For the text-containing cell, return its midpoint in (X, Y) coordinate format. 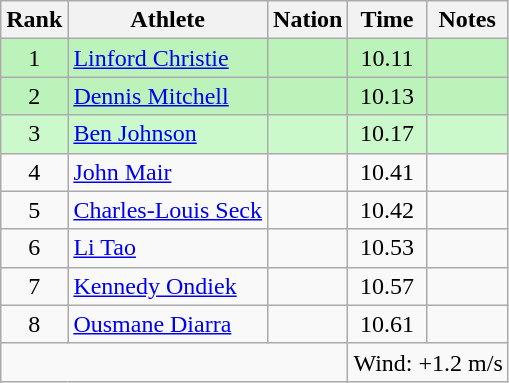
Charles-Louis Seck (168, 210)
2 (34, 96)
10.57 (387, 286)
1 (34, 58)
8 (34, 324)
10.42 (387, 210)
4 (34, 172)
3 (34, 134)
Li Tao (168, 248)
Wind: +1.2 m/s (428, 362)
Linford Christie (168, 58)
Rank (34, 20)
John Mair (168, 172)
10.53 (387, 248)
Time (387, 20)
Dennis Mitchell (168, 96)
6 (34, 248)
10.17 (387, 134)
Notes (467, 20)
10.11 (387, 58)
10.41 (387, 172)
5 (34, 210)
Athlete (168, 20)
Nation (308, 20)
Ousmane Diarra (168, 324)
Kennedy Ondiek (168, 286)
10.61 (387, 324)
7 (34, 286)
Ben Johnson (168, 134)
10.13 (387, 96)
